Scan for the cell matching the given text and deliver its (x, y) coordinate at center. 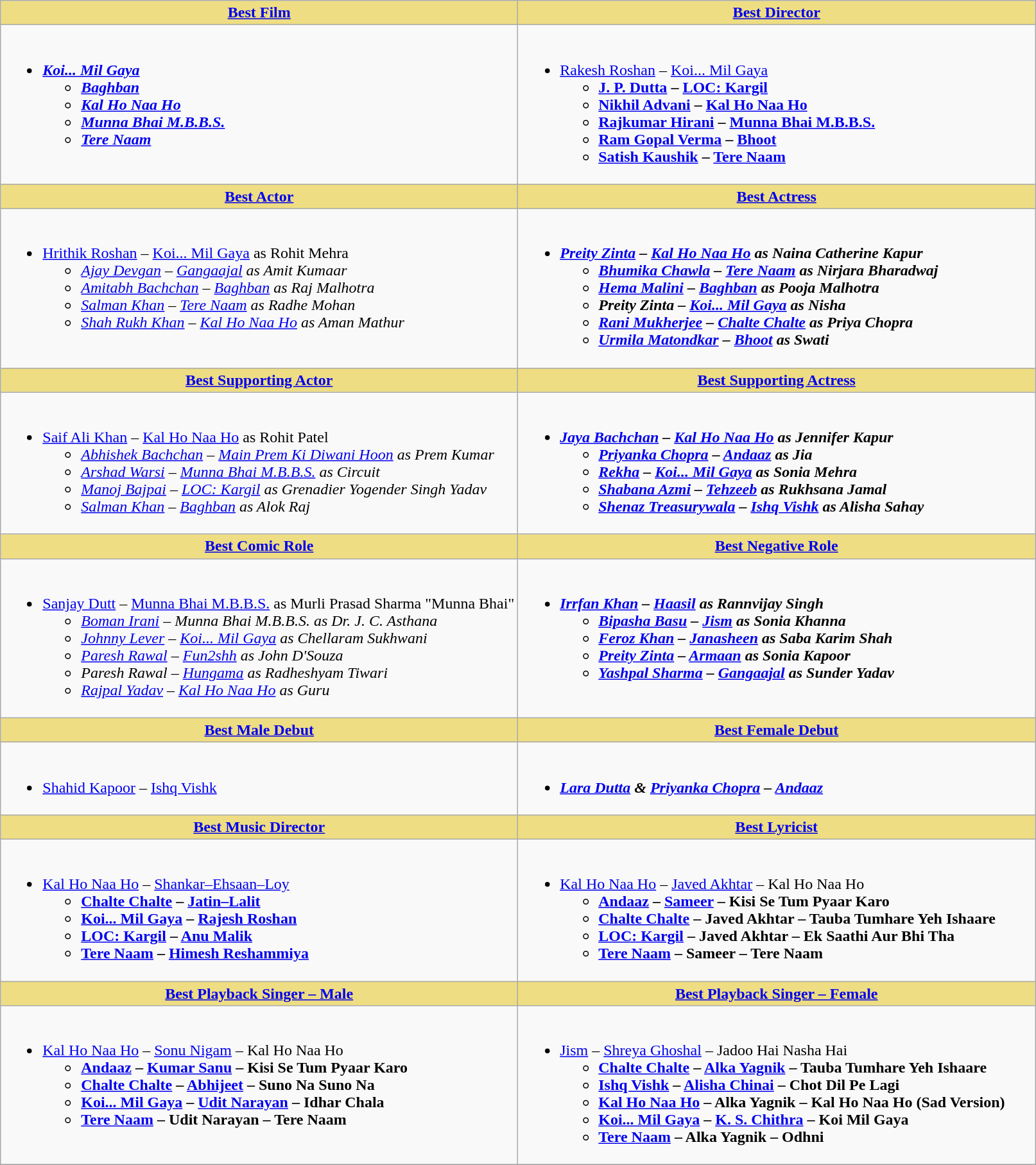
Koi... Mil Gaya BaghbanKal Ho Naa HoMunna Bhai M.B.B.S.Tere Naam (259, 105)
Best Negative Role (777, 546)
Best Director (777, 13)
Best Film (259, 13)
Best Music Director (259, 827)
Best Supporting Actor (259, 380)
Shahid Kapoor – Ishq Vishk (259, 778)
Kal Ho Naa Ho – Shankar–Ehsaan–Loy Chalte Chalte – Jatin–LalitKoi... Mil Gaya – Rajesh RoshanLOC: Kargil – Anu MalikTere Naam – Himesh Reshammiya (259, 910)
Best Male Debut (259, 730)
Best Female Debut (777, 730)
Best Lyricist (777, 827)
Best Actor (259, 196)
Best Supporting Actress (777, 380)
Best Comic Role (259, 546)
Lara Dutta & Priyanka Chopra – Andaaz (777, 778)
Best Actress (777, 196)
Best Playback Singer – Male (259, 993)
Best Playback Singer – Female (777, 993)
